Return [X, Y] of the center of cell containing provided text 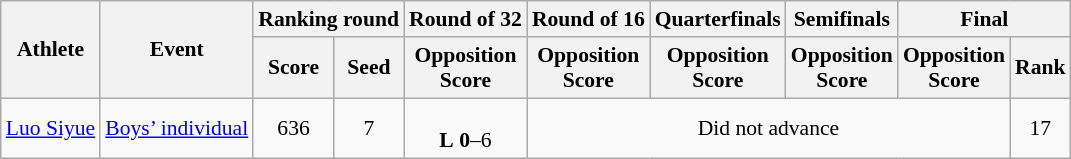
Score [294, 68]
Did not advance [768, 128]
Round of 16 [588, 19]
17 [1040, 128]
Luo Siyue [50, 128]
Round of 32 [466, 19]
Final [984, 19]
7 [369, 128]
Event [176, 50]
Rank [1040, 68]
Semifinals [842, 19]
636 [294, 128]
Athlete [50, 50]
Seed [369, 68]
Quarterfinals [718, 19]
Ranking round [328, 19]
Boys’ individual [176, 128]
L 0–6 [466, 128]
